Output the (x, y) coordinate of the center of the cell containing the given text.  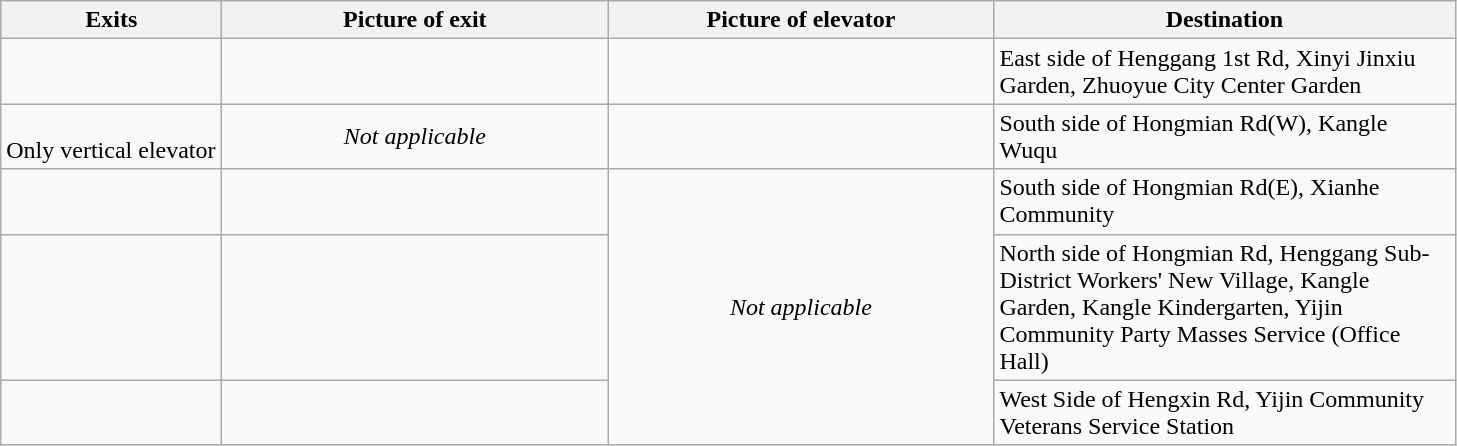
Destination (1224, 20)
Exits (112, 20)
West Side of Hengxin Rd, Yijin Community Veterans Service Station (1224, 412)
East side of Henggang 1st Rd, Xinyi Jinxiu Garden, Zhuoyue City Center Garden (1224, 72)
Only vertical elevator (112, 136)
South side of Hongmian Rd(E), Xianhe Community (1224, 202)
South side of Hongmian Rd(W), Kangle Wuqu (1224, 136)
Picture of elevator (801, 20)
Picture of exit (415, 20)
